Detect which cell encompasses the target text, then output its [X, Y] center coordinate. 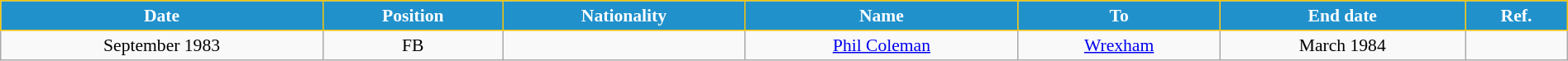
September 1983 [162, 45]
Position [413, 16]
Nationality [624, 16]
FB [413, 45]
End date [1343, 16]
Wrexham [1118, 45]
Date [162, 16]
Ref. [1517, 16]
Phil Coleman [882, 45]
To [1118, 16]
Name [882, 16]
March 1984 [1343, 45]
